Identify which cell holds the provided text, then report its (X, Y) central coordinate. 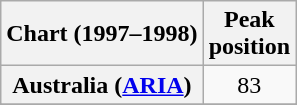
Peakposition (249, 34)
Australia (ARIA) (102, 85)
83 (249, 85)
Chart (1997–1998) (102, 34)
